Identify which cell holds the provided text, then report its [X, Y] central coordinate. 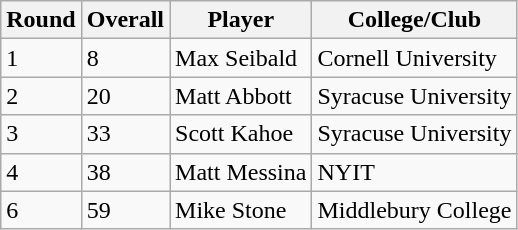
59 [125, 210]
Round [41, 20]
8 [125, 58]
3 [41, 134]
Player [241, 20]
4 [41, 172]
Middlebury College [414, 210]
Overall [125, 20]
College/Club [414, 20]
Matt Abbott [241, 96]
Matt Messina [241, 172]
20 [125, 96]
Cornell University [414, 58]
2 [41, 96]
Max Seibald [241, 58]
Scott Kahoe [241, 134]
1 [41, 58]
38 [125, 172]
Mike Stone [241, 210]
6 [41, 210]
33 [125, 134]
NYIT [414, 172]
